Output the [X, Y] coordinate of the center of the cell containing the given text.  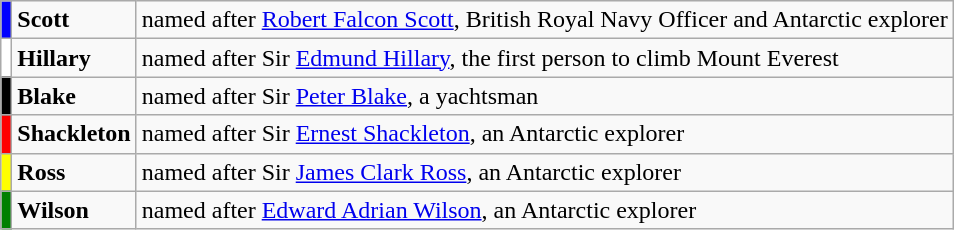
named after Sir Ernest Shackleton, an Antarctic explorer [544, 134]
Wilson [74, 210]
Scott [74, 20]
named after Edward Adrian Wilson, an Antarctic explorer [544, 210]
named after Sir James Clark Ross, an Antarctic explorer [544, 172]
Hillary [74, 58]
Shackleton [74, 134]
named after Robert Falcon Scott, British Royal Navy Officer and Antarctic explorer [544, 20]
named after Sir Edmund Hillary, the first person to climb Mount Everest [544, 58]
named after Sir Peter Blake, a yachtsman [544, 96]
Ross [74, 172]
Blake [74, 96]
